Detect which cell encompasses the target text, then output its [X, Y] center coordinate. 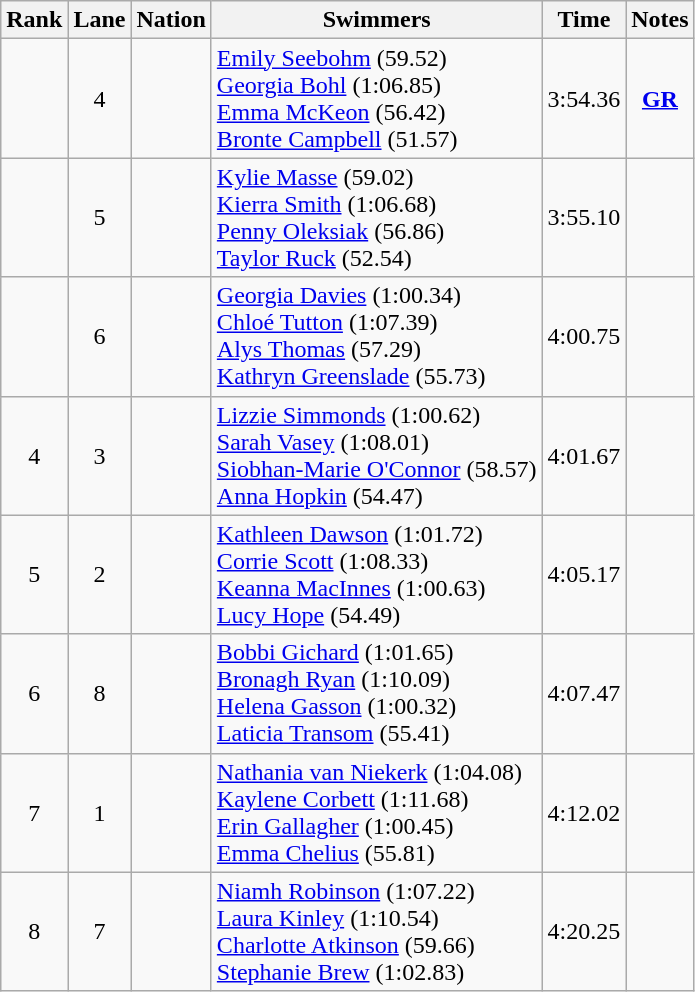
4:12.02 [584, 812]
4:20.25 [584, 932]
GR [660, 98]
Niamh Robinson (1:07.22)Laura Kinley (1:10.54)Charlotte Atkinson (59.66)Stephanie Brew (1:02.83) [376, 932]
4:00.75 [584, 336]
2 [100, 574]
Lizzie Simmonds (1:00.62)Sarah Vasey (1:08.01)Siobhan-Marie O'Connor (58.57)Anna Hopkin (54.47) [376, 456]
4:07.47 [584, 694]
Nathania van Niekerk (1:04.08)Kaylene Corbett (1:11.68)Erin Gallagher (1:00.45)Emma Chelius (55.81) [376, 812]
Bobbi Gichard (1:01.65)Bronagh Ryan (1:10.09)Helena Gasson (1:00.32)Laticia Transom (55.41) [376, 694]
Swimmers [376, 20]
Emily Seebohm (59.52)Georgia Bohl (1:06.85)Emma McKeon (56.42)Bronte Campbell (51.57) [376, 98]
Lane [100, 20]
Kylie Masse (59.02)Kierra Smith (1:06.68)Penny Oleksiak (56.86)Taylor Ruck (52.54) [376, 218]
3 [100, 456]
Rank [34, 20]
4:01.67 [584, 456]
Nation [171, 20]
1 [100, 812]
Georgia Davies (1:00.34)Chloé Tutton (1:07.39)Alys Thomas (57.29)Kathryn Greenslade (55.73) [376, 336]
3:54.36 [584, 98]
Time [584, 20]
Notes [660, 20]
4:05.17 [584, 574]
3:55.10 [584, 218]
Kathleen Dawson (1:01.72)Corrie Scott (1:08.33)Keanna MacInnes (1:00.63)Lucy Hope (54.49) [376, 574]
